Scan for the cell matching the given text and deliver its (X, Y) coordinate at center. 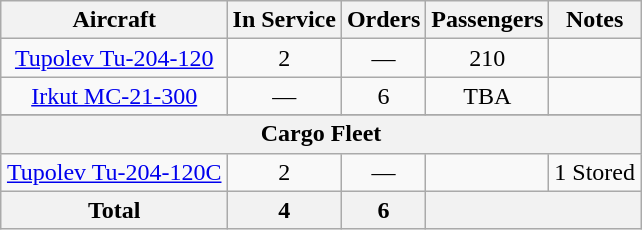
Passengers (488, 20)
Orders (383, 20)
4 (284, 210)
Cargo Fleet (320, 134)
1 Stored (595, 172)
Notes (595, 20)
Tupolev Tu-204-120 (114, 58)
Tupolev Tu-204-120C (114, 172)
TBA (488, 96)
In Service (284, 20)
Total (114, 210)
Irkut MC-21-300 (114, 96)
Aircraft (114, 20)
210 (488, 58)
